From the cell containing the given text, extract its center point as (X, Y) coordinate. 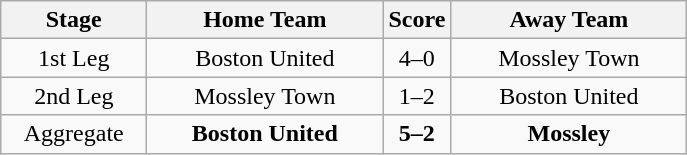
Stage (74, 20)
1st Leg (74, 58)
2nd Leg (74, 96)
5–2 (417, 134)
Home Team (265, 20)
Mossley (569, 134)
Away Team (569, 20)
Aggregate (74, 134)
1–2 (417, 96)
4–0 (417, 58)
Score (417, 20)
